Find where the given text appears and provide that cell's center as [x, y] coordinate. 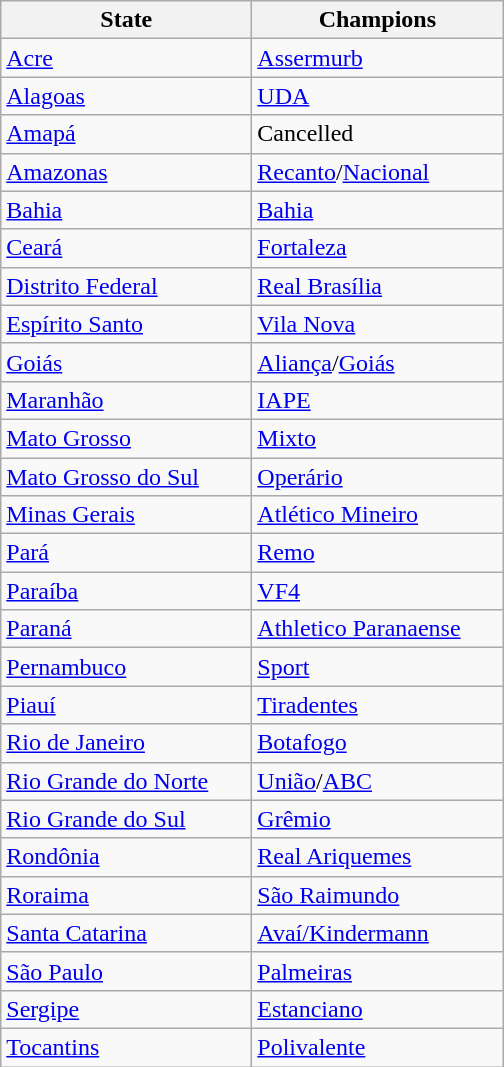
Maranhão [126, 400]
Mato Grosso [126, 438]
Santa Catarina [126, 933]
Botafogo [378, 743]
Palmeiras [378, 971]
UDA [378, 96]
Mato Grosso do Sul [126, 477]
União/ABC [378, 781]
Tiradentes [378, 705]
IAPE [378, 400]
Pará [126, 553]
Sergipe [126, 1009]
Aliança/Goiás [378, 362]
Tocantins [126, 1047]
Rio de Janeiro [126, 743]
São Paulo [126, 971]
Real Brasília [378, 286]
Pernambuco [126, 667]
Real Ariquemes [378, 857]
Mixto [378, 438]
Paraná [126, 629]
Rondônia [126, 857]
Estanciano [378, 1009]
Roraima [126, 895]
Operário [378, 477]
Cancelled [378, 134]
State [126, 20]
Sport [378, 667]
Minas Gerais [126, 515]
Champions [378, 20]
Assermurb [378, 58]
Paraíba [126, 591]
Alagoas [126, 96]
Amazonas [126, 172]
São Raimundo [378, 895]
Goiás [126, 362]
Distrito Federal [126, 286]
Avaí/Kindermann [378, 933]
Recanto/Nacional [378, 172]
Vila Nova [378, 324]
Grêmio [378, 819]
Piauí [126, 705]
VF4 [378, 591]
Acre [126, 58]
Atlético Mineiro [378, 515]
Rio Grande do Norte [126, 781]
Espírito Santo [126, 324]
Fortaleza [378, 248]
Ceará [126, 248]
Athletico Paranaense [378, 629]
Remo [378, 553]
Polivalente [378, 1047]
Amapá [126, 134]
Rio Grande do Sul [126, 819]
